Locate the cell with the specified text and output its (x, y) center coordinate. 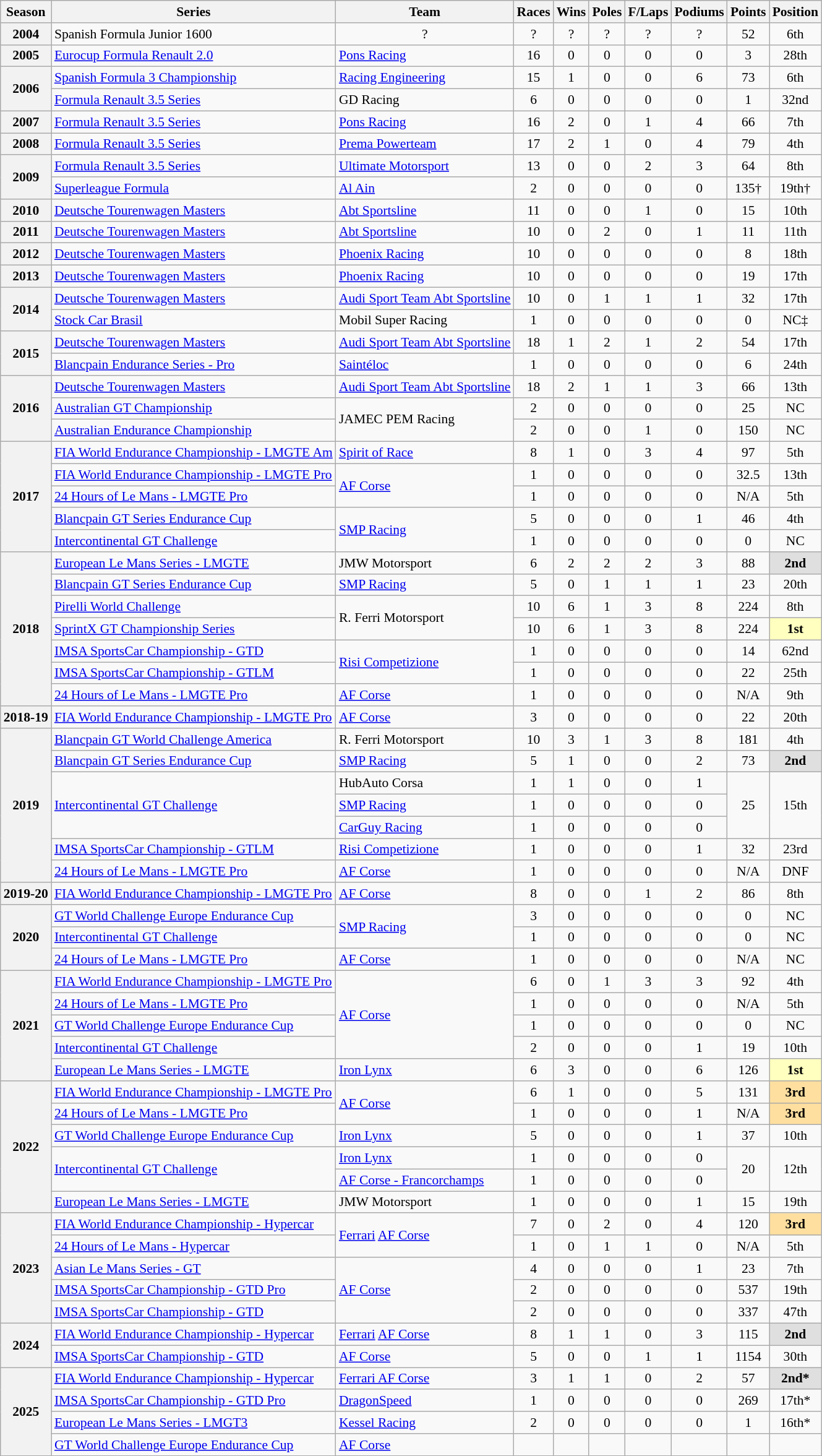
Kessel Racing (425, 1423)
46 (748, 519)
13 (534, 166)
47th (795, 1312)
37 (748, 1136)
Points (748, 12)
2016 (26, 408)
20 (748, 1170)
9th (795, 696)
126 (748, 1070)
2011 (26, 232)
2010 (26, 210)
2012 (26, 254)
120 (748, 1225)
537 (748, 1290)
181 (748, 739)
Al Ain (425, 188)
7 (534, 1225)
12th (795, 1170)
Spirit of Race (425, 453)
25th (795, 673)
16th* (795, 1423)
88 (748, 563)
11th (795, 232)
1154 (748, 1356)
131 (748, 1092)
52 (748, 34)
Pirelli World Challenge (194, 607)
Ultimate Motorsport (425, 166)
Spanish Formula 3 Championship (194, 78)
2017 (26, 497)
Season (26, 12)
19th† (795, 188)
2025 (26, 1411)
2020 (26, 938)
DragonSpeed (425, 1401)
115 (748, 1335)
2013 (26, 277)
97 (748, 453)
2014 (26, 309)
17th* (795, 1401)
269 (748, 1401)
Blancpain Endurance Series - Pro (194, 364)
2021 (26, 1026)
14 (748, 651)
2018 (26, 629)
2nd* (795, 1379)
FIA World Endurance Championship - LMGTE Am (194, 453)
79 (748, 144)
62nd (795, 651)
23rd (795, 850)
2007 (26, 122)
Races (534, 12)
337 (748, 1312)
AF Corse - Francorchamps (425, 1180)
JAMEC PEM Racing (425, 420)
2009 (26, 177)
30th (795, 1356)
2022 (26, 1147)
Australian GT Championship (194, 408)
2019-20 (26, 894)
54 (748, 343)
2004 (26, 34)
Podiums (699, 12)
24 Hours of Le Mans - Hypercar (194, 1246)
32.5 (748, 475)
Saintéloc (425, 364)
18th (795, 254)
Superleague Formula (194, 188)
57 (748, 1379)
2018-19 (26, 717)
Prema Powerteam (425, 144)
Wins (572, 12)
Position (795, 12)
92 (748, 982)
2024 (26, 1345)
SprintX GT Championship Series (194, 629)
2006 (26, 89)
NC‡ (795, 321)
F/Laps (648, 12)
150 (748, 431)
Stock Car Brasil (194, 321)
Team (425, 12)
86 (748, 894)
DNF (795, 872)
Asian Le Mans Series - GT (194, 1269)
GD Racing (425, 100)
CarGuy Racing (425, 827)
Australian Endurance Championship (194, 431)
Series (194, 12)
2005 (26, 56)
Mobil Super Racing (425, 321)
24th (795, 364)
17 (534, 144)
2015 (26, 354)
2008 (26, 144)
32nd (795, 100)
Poles (607, 12)
HubAuto Corsa (425, 783)
Blancpain GT World Challenge America (194, 739)
Eurocup Formula Renault 2.0 (194, 56)
64 (748, 166)
2023 (26, 1269)
2019 (26, 806)
Racing Engineering (425, 78)
Spanish Formula Junior 1600 (194, 34)
European Le Mans Series - LMGT3 (194, 1423)
135† (748, 188)
15th (795, 806)
28th (795, 56)
